Locate the cell with the specified text and output its [X, Y] center coordinate. 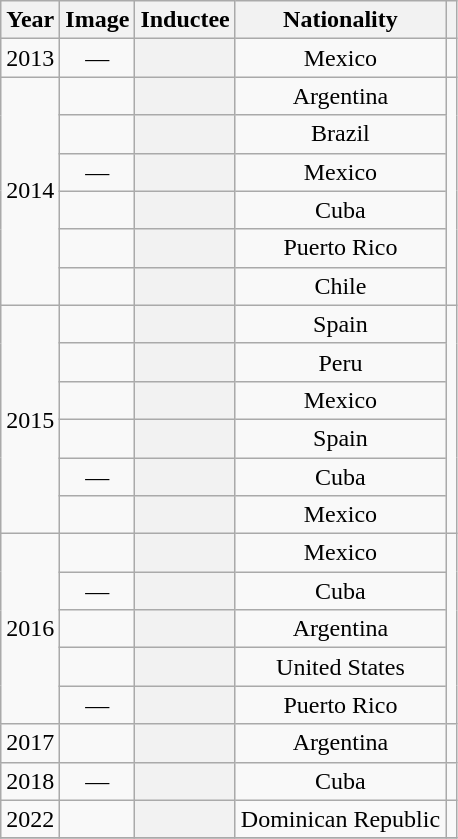
2016 [30, 629]
2022 [30, 819]
Chile [340, 286]
United States [340, 667]
Dominican Republic [340, 819]
2017 [30, 743]
Nationality [340, 20]
2015 [30, 419]
Year [30, 20]
Inductee [185, 20]
Peru [340, 362]
Brazil [340, 134]
Image [98, 20]
2013 [30, 58]
2014 [30, 191]
2018 [30, 781]
